Capture the cell that displays the provided text and extract its (x, y) central coordinate. 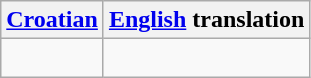
English translation (206, 20)
Croatian (52, 20)
